Pinpoint the cell where the given text exists, returning its (X, Y) midpoint coordinate. 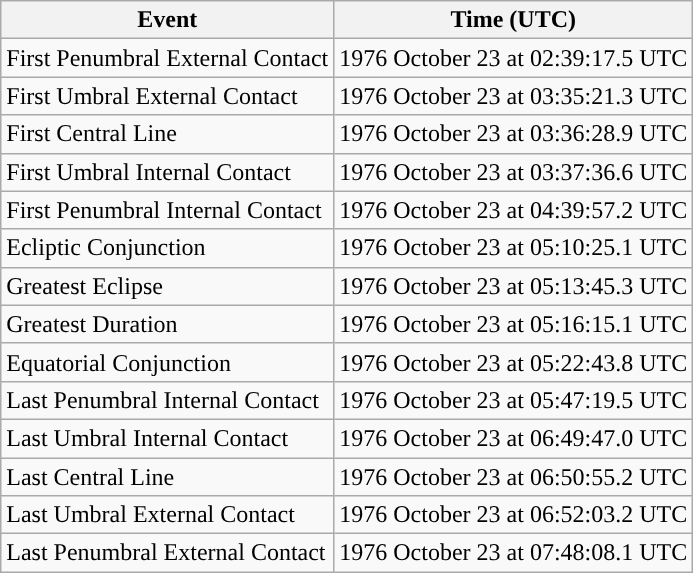
1976 October 23 at 03:36:28.9 UTC (514, 134)
First Umbral External Contact (168, 96)
1976 October 23 at 03:37:36.6 UTC (514, 172)
First Penumbral External Contact (168, 58)
Last Penumbral External Contact (168, 553)
1976 October 23 at 04:39:57.2 UTC (514, 210)
First Penumbral Internal Contact (168, 210)
1976 October 23 at 07:48:08.1 UTC (514, 553)
Last Penumbral Internal Contact (168, 400)
Last Umbral External Contact (168, 515)
First Umbral Internal Contact (168, 172)
Event (168, 20)
Equatorial Conjunction (168, 362)
1976 October 23 at 05:13:45.3 UTC (514, 286)
First Central Line (168, 134)
Ecliptic Conjunction (168, 248)
Last Umbral Internal Contact (168, 438)
1976 October 23 at 06:50:55.2 UTC (514, 477)
Last Central Line (168, 477)
1976 October 23 at 03:35:21.3 UTC (514, 96)
Time (UTC) (514, 20)
Greatest Eclipse (168, 286)
1976 October 23 at 02:39:17.5 UTC (514, 58)
1976 October 23 at 05:47:19.5 UTC (514, 400)
1976 October 23 at 05:16:15.1 UTC (514, 324)
1976 October 23 at 05:10:25.1 UTC (514, 248)
1976 October 23 at 05:22:43.8 UTC (514, 362)
Greatest Duration (168, 324)
1976 October 23 at 06:49:47.0 UTC (514, 438)
1976 October 23 at 06:52:03.2 UTC (514, 515)
